Output the (x, y) coordinate of the center of the cell containing the given text.  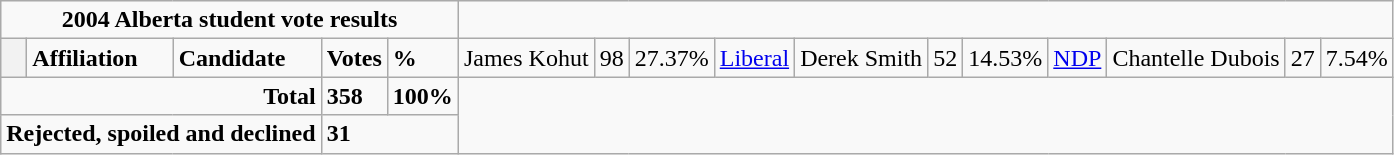
NDP (1078, 58)
7.54% (1356, 58)
27 (1302, 58)
2004 Alberta student vote results (230, 20)
Candidate (247, 58)
98 (612, 58)
100% (422, 96)
52 (946, 58)
27.37% (672, 58)
Derek Smith (862, 58)
% (422, 58)
Total (161, 96)
James Kohut (526, 58)
Rejected, spoiled and declined (161, 134)
358 (354, 96)
Votes (354, 58)
Affiliation (100, 58)
31 (390, 134)
Liberal (754, 58)
14.53% (1006, 58)
Chantelle Dubois (1196, 58)
